Pinpoint the cell where the given text exists, returning its (x, y) midpoint coordinate. 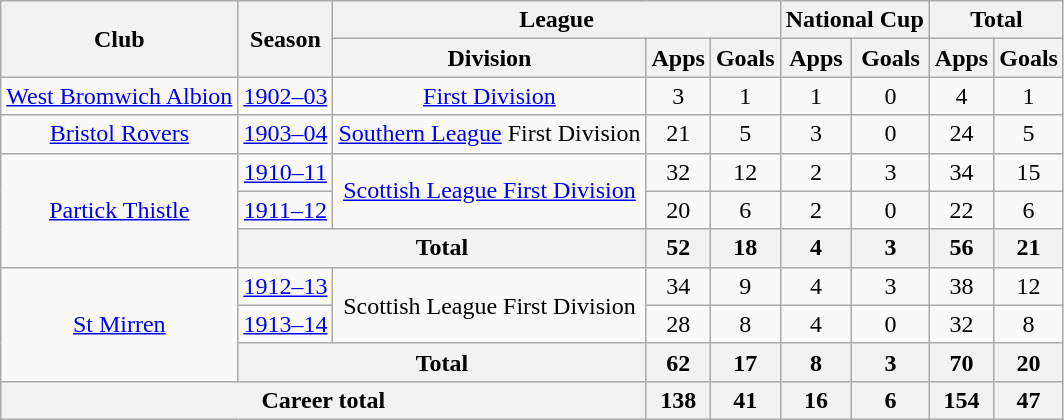
Bristol Rovers (120, 134)
1911–12 (286, 210)
Partick Thistle (120, 210)
Division (490, 58)
70 (961, 362)
38 (961, 286)
League (556, 20)
National Cup (854, 20)
1913–14 (286, 324)
18 (745, 248)
15 (1029, 172)
West Bromwich Albion (120, 96)
Career total (324, 400)
St Mirren (120, 324)
17 (745, 362)
Club (120, 39)
1910–11 (286, 172)
47 (1029, 400)
1903–04 (286, 134)
Season (286, 39)
62 (678, 362)
9 (745, 286)
Southern League First Division (490, 134)
First Division (490, 96)
1912–13 (286, 286)
56 (961, 248)
28 (678, 324)
41 (745, 400)
138 (678, 400)
16 (816, 400)
154 (961, 400)
24 (961, 134)
1902–03 (286, 96)
52 (678, 248)
22 (961, 210)
